Return the (X, Y) coordinate for the center point of the cell that contains the specified text.  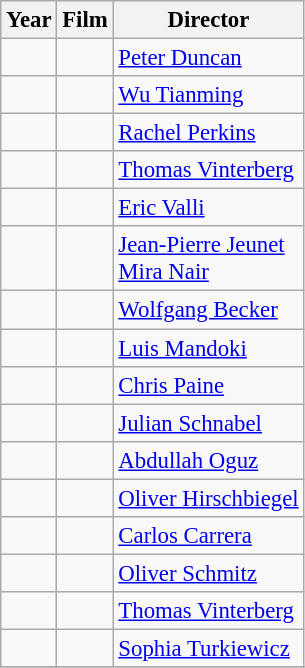
Director (208, 20)
Peter Duncan (208, 58)
Julian Schnabel (208, 423)
Carlos Carrera (208, 536)
Chris Paine (208, 385)
Abdullah Oguz (208, 460)
Film (85, 20)
Wolfgang Becker (208, 310)
Year (29, 20)
Sophia Turkiewicz (208, 648)
Eric Valli (208, 208)
Luis Mandoki (208, 348)
Oliver Schmitz (208, 573)
Wu Tianming (208, 95)
Oliver Hirschbiegel (208, 498)
Jean-Pierre Jeunet Mira Nair (208, 258)
Rachel Perkins (208, 133)
